Output the (x, y) coordinate of the center of the cell containing the given text.  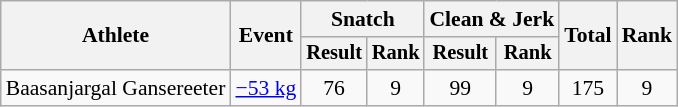
Total (588, 36)
76 (334, 88)
175 (588, 88)
−53 kg (266, 88)
Event (266, 36)
99 (460, 88)
Athlete (116, 36)
Snatch (362, 19)
Baasanjargal Gansereeter (116, 88)
Clean & Jerk (492, 19)
